Output the (X, Y) coordinate of the center of the cell containing the given text.  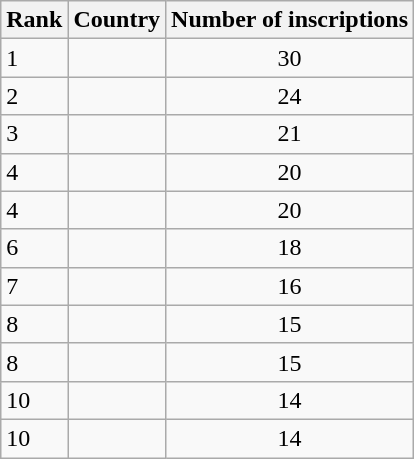
Country (117, 20)
3 (34, 134)
16 (290, 286)
24 (290, 96)
30 (290, 58)
Rank (34, 20)
1 (34, 58)
Number of inscriptions (290, 20)
7 (34, 286)
21 (290, 134)
18 (290, 248)
2 (34, 96)
6 (34, 248)
